Output the (x, y) coordinate of the center of the cell containing the given text.  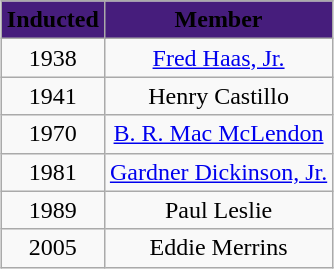
Paul Leslie (218, 210)
1989 (52, 210)
Member (218, 20)
1941 (52, 96)
1981 (52, 172)
Eddie Merrins (218, 248)
B. R. Mac McLendon (218, 134)
1970 (52, 134)
1938 (52, 58)
Inducted (52, 20)
2005 (52, 248)
Fred Haas, Jr. (218, 58)
Henry Castillo (218, 96)
Gardner Dickinson, Jr. (218, 172)
